For the text-containing cell, return its midpoint in (x, y) coordinate format. 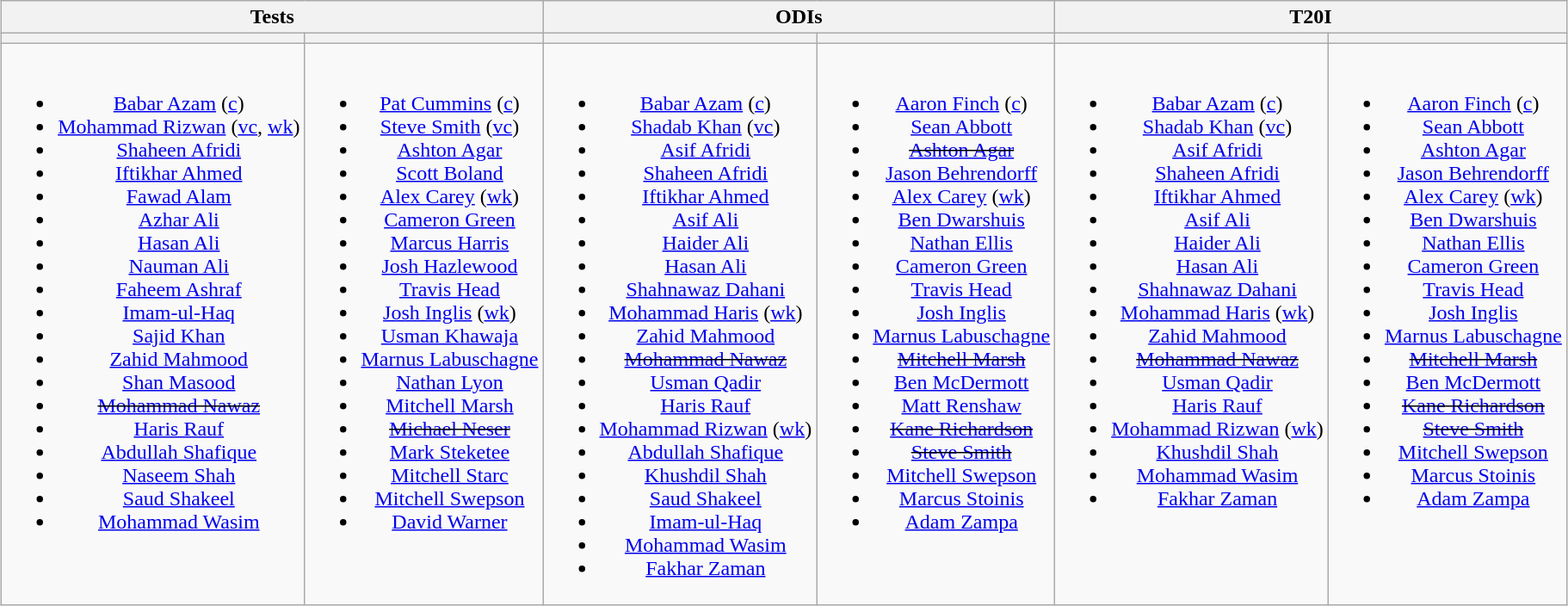
Tests (272, 17)
T20I (1312, 17)
ODIs (799, 17)
